Identify which cell holds the provided text, then report its [X, Y] central coordinate. 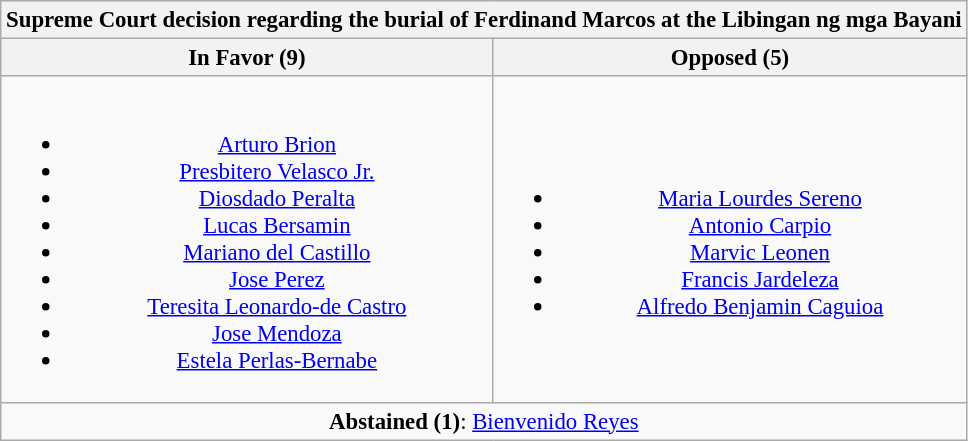
Abstained (1): Bienvenido Reyes [484, 421]
In Favor (9) [247, 58]
Opposed (5) [730, 58]
Maria Lourdes Sereno Antonio Carpio Marvic LeonenFrancis JardelezaAlfredo Benjamin Caguioa [730, 239]
Supreme Court decision regarding the burial of Ferdinand Marcos at the Libingan ng mga Bayani [484, 20]
